Extract the (X, Y) coordinate from the center of the cell holding the provided text.  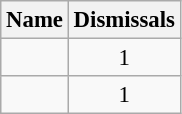
Dismissals (124, 20)
Name (35, 20)
